Find where the given text appears and provide that cell's center as (X, Y) coordinate. 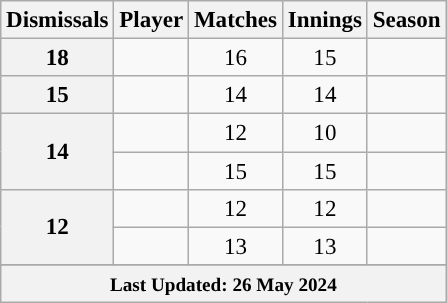
18 (58, 58)
16 (236, 58)
Last Updated: 26 May 2024 (224, 284)
Dismissals (58, 20)
Innings (324, 20)
Matches (236, 20)
10 (324, 133)
Season (406, 20)
Player (152, 20)
